Pinpoint the cell where the given text exists, returning its [X, Y] midpoint coordinate. 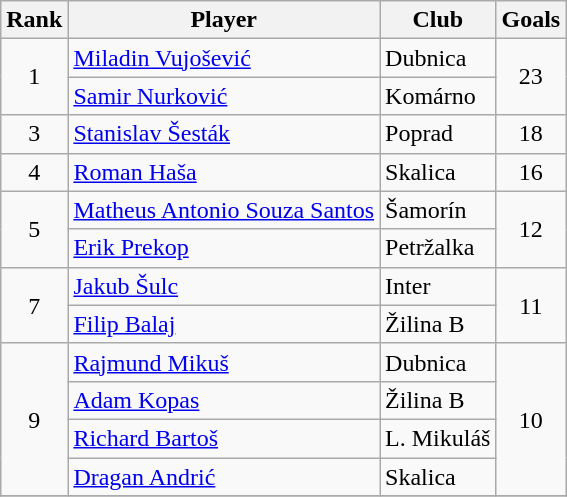
Komárno [438, 96]
16 [531, 172]
4 [34, 172]
1 [34, 77]
Matheus Antonio Souza Santos [224, 210]
Poprad [438, 134]
Adam Kopas [224, 400]
Dragan Andrić [224, 477]
Erik Prekop [224, 248]
18 [531, 134]
L. Mikuláš [438, 438]
Club [438, 20]
Player [224, 20]
Richard Bartoš [224, 438]
Inter [438, 286]
Goals [531, 20]
Samir Nurković [224, 96]
10 [531, 419]
7 [34, 305]
9 [34, 419]
Roman Haša [224, 172]
Miladin Vujošević [224, 58]
Stanislav Šesták [224, 134]
5 [34, 229]
Rank [34, 20]
Petržalka [438, 248]
Šamorín [438, 210]
23 [531, 77]
Filip Balaj [224, 324]
11 [531, 305]
Jakub Šulc [224, 286]
Rajmund Mikuš [224, 362]
3 [34, 134]
12 [531, 229]
